Provide the [x, y] coordinate of the cell's center where the given text is located.  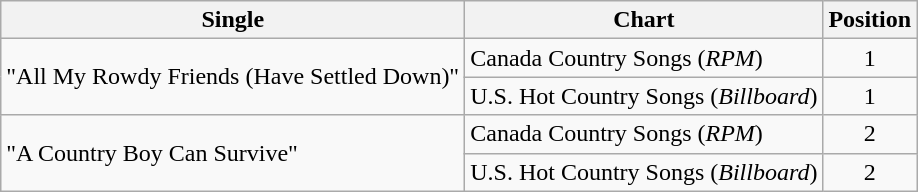
"A Country Boy Can Survive" [233, 153]
Position [870, 20]
Single [233, 20]
Chart [644, 20]
"All My Rowdy Friends (Have Settled Down)" [233, 77]
